For the text-containing cell, return its midpoint in [x, y] coordinate format. 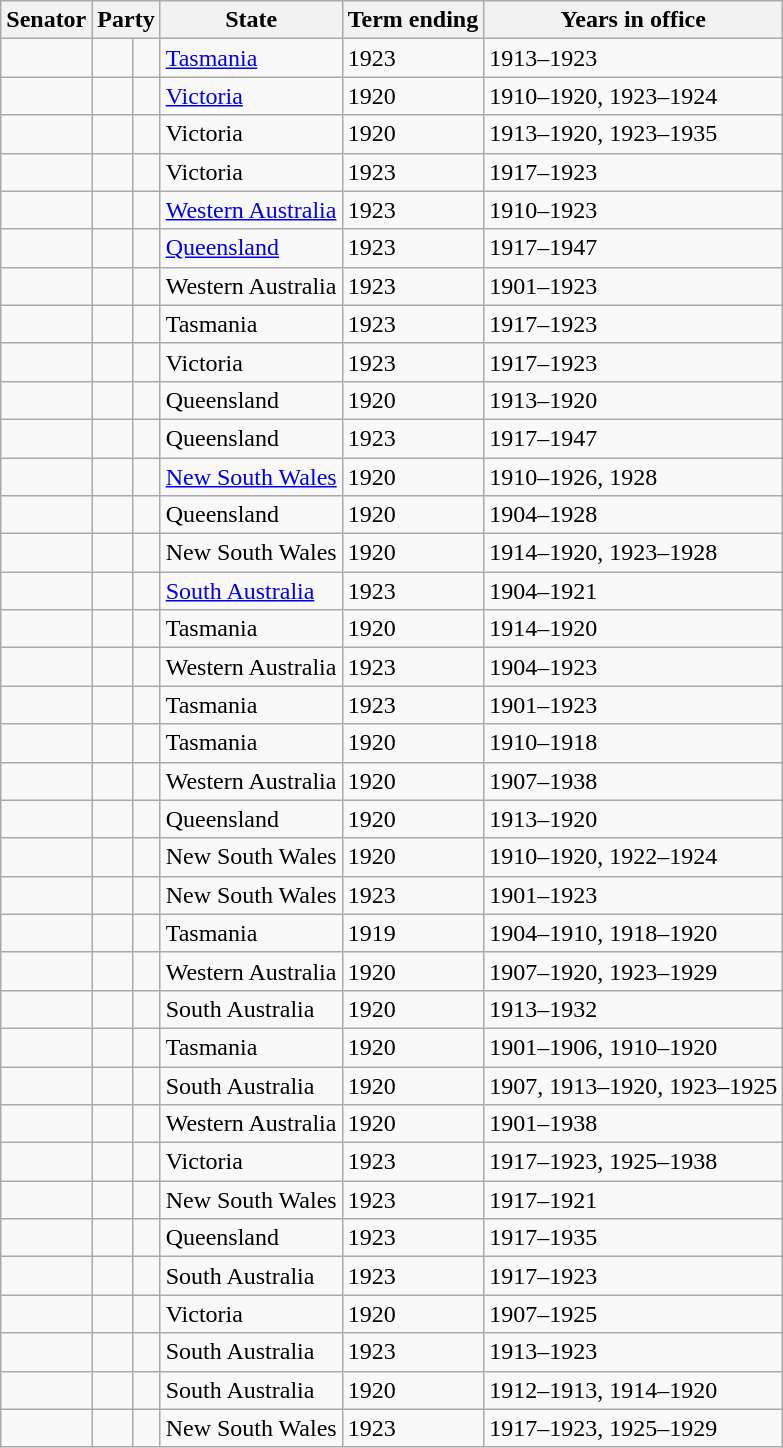
Years in office [634, 20]
1913–1932 [634, 1009]
1914–1920 [634, 629]
1907–1938 [634, 781]
1912–1913, 1914–1920 [634, 1390]
Senator [46, 20]
1904–1921 [634, 591]
1907–1920, 1923–1929 [634, 971]
1904–1910, 1918–1920 [634, 933]
1901–1938 [634, 1124]
1910–1926, 1928 [634, 477]
1914–1920, 1923–1928 [634, 553]
1907–1925 [634, 1314]
1910–1920, 1923–1924 [634, 96]
1910–1920, 1922–1924 [634, 857]
Term ending [413, 20]
1913–1920, 1923–1935 [634, 134]
1917–1923, 1925–1938 [634, 1162]
1917–1923, 1925–1929 [634, 1428]
1917–1921 [634, 1200]
1904–1923 [634, 667]
State [251, 20]
1907, 1913–1920, 1923–1925 [634, 1085]
1919 [413, 933]
1910–1918 [634, 743]
1917–1935 [634, 1238]
1901–1906, 1910–1920 [634, 1047]
1910–1923 [634, 210]
1904–1928 [634, 515]
Party [126, 20]
